From the cell containing the given text, extract its center point as (x, y) coordinate. 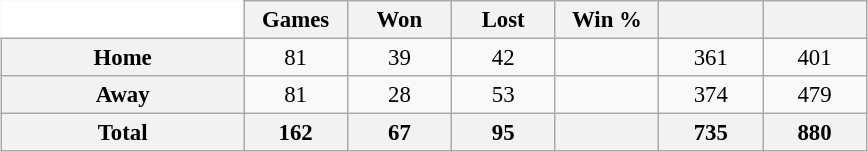
67 (399, 133)
Lost (503, 20)
735 (711, 133)
28 (399, 95)
53 (503, 95)
401 (815, 57)
361 (711, 57)
Away (123, 95)
374 (711, 95)
Total (123, 133)
Win % (607, 20)
Won (399, 20)
Home (123, 57)
162 (296, 133)
95 (503, 133)
39 (399, 57)
479 (815, 95)
880 (815, 133)
42 (503, 57)
Games (296, 20)
